Provide the [X, Y] coordinate of the cell's center where the given text is located.  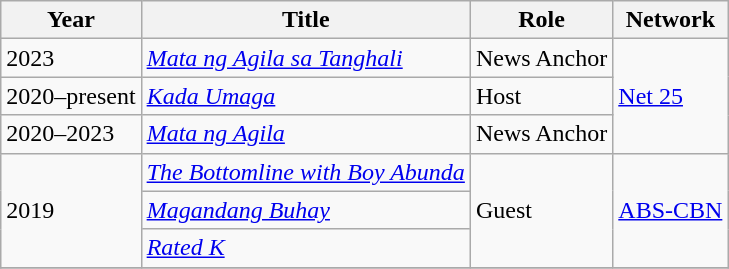
2023 [71, 58]
Rated K [306, 248]
Magandang Buhay [306, 210]
Role [541, 20]
Mata ng Agila [306, 134]
The Bottomline with Boy Abunda [306, 172]
Kada Umaga [306, 96]
2020–2023 [71, 134]
Host [541, 96]
2019 [71, 210]
Net 25 [670, 96]
Guest [541, 210]
2020–present [71, 96]
Year [71, 20]
Mata ng Agila sa Tanghali [306, 58]
Title [306, 20]
Network [670, 20]
ABS-CBN [670, 210]
